Scan for the cell matching the given text and deliver its [X, Y] coordinate at center. 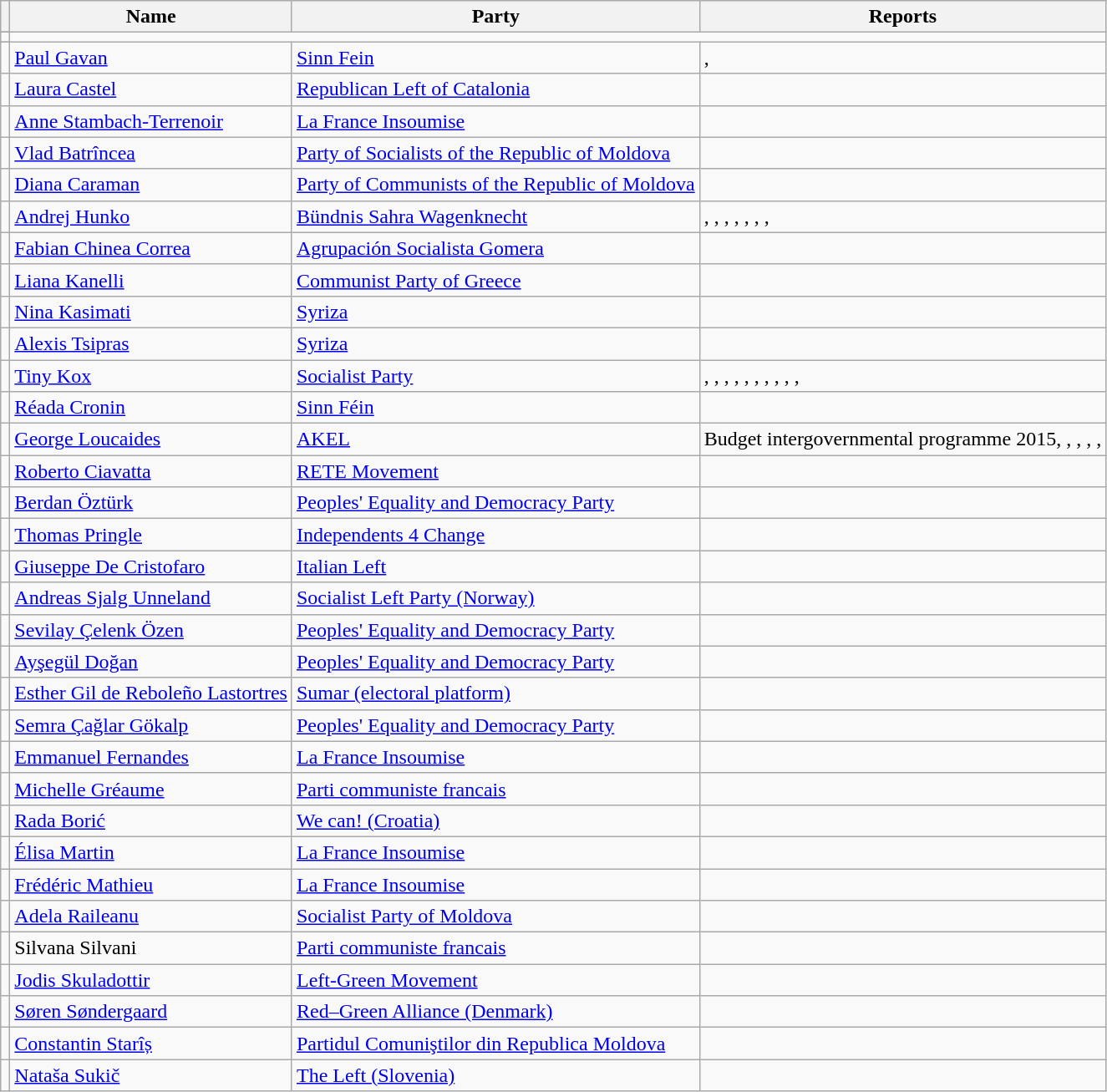
Italian Left [495, 566]
Sumar (electoral platform) [495, 693]
Esther Gil de Reboleño Lastortres [151, 693]
Berdan Öztürk [151, 503]
Nataša Sukič [151, 1075]
Liana Kanelli [151, 280]
We can! (Croatia) [495, 820]
Tiny Kox [151, 375]
Sevilay Çelenk Özen [151, 630]
Party of Communists of the Republic of Moldova [495, 185]
Sinn Féin [495, 408]
Socialist Party [495, 375]
, , , , , , , , , , [902, 375]
Paul Gavan [151, 58]
Adela Raileanu [151, 917]
George Loucaides [151, 439]
Andrej Hunko [151, 216]
Thomas Pringle [151, 535]
Independents 4 Change [495, 535]
Republican Left of Catalonia [495, 89]
The Left (Slovenia) [495, 1075]
Budget intergovernmental programme 2015, , , , , [902, 439]
Party of Socialists of the Republic of Moldova [495, 153]
RETE Movement [495, 471]
Rada Borić [151, 820]
Vlad Batrîncea [151, 153]
Frédéric Mathieu [151, 885]
Agrupación Socialista Gomera [495, 248]
Silvana Silvani [151, 948]
Alexis Tsipras [151, 343]
Ayşegül Doğan [151, 662]
Left-Green Movement [495, 980]
Michelle Gréaume [151, 789]
Nina Kasimati [151, 312]
Jodis Skuladottir [151, 980]
Reports [902, 17]
Party [495, 17]
Anne Stambach-Terrenoir [151, 121]
Constantin Starîș [151, 1044]
Søren Søndergaard [151, 1012]
Communist Party of Greece [495, 280]
, [902, 58]
Roberto Ciavatta [151, 471]
Red–Green Alliance (Denmark) [495, 1012]
Réada Cronin [151, 408]
Laura Castel [151, 89]
Bündnis Sahra Wagenknecht [495, 216]
Name [151, 17]
Partidul Comuniştilor din Republica Moldova [495, 1044]
Socialist Left Party (Norway) [495, 598]
Semra Çağlar Gökalp [151, 725]
AKEL [495, 439]
Emmanuel Fernandes [151, 757]
Diana Caraman [151, 185]
, , , , , , , [902, 216]
Andreas Sjalg Unneland [151, 598]
Fabian Chinea Correa [151, 248]
Socialist Party of Moldova [495, 917]
Giuseppe De Cristofaro [151, 566]
Élisa Martin [151, 852]
Sinn Fein [495, 58]
